Provide the [X, Y] coordinate of the cell's center where the given text is located.  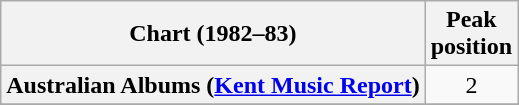
Chart (1982–83) [213, 34]
Peakposition [471, 34]
2 [471, 85]
Australian Albums (Kent Music Report) [213, 85]
